Search for the cell housing the specified text and yield its (X, Y) center coordinate. 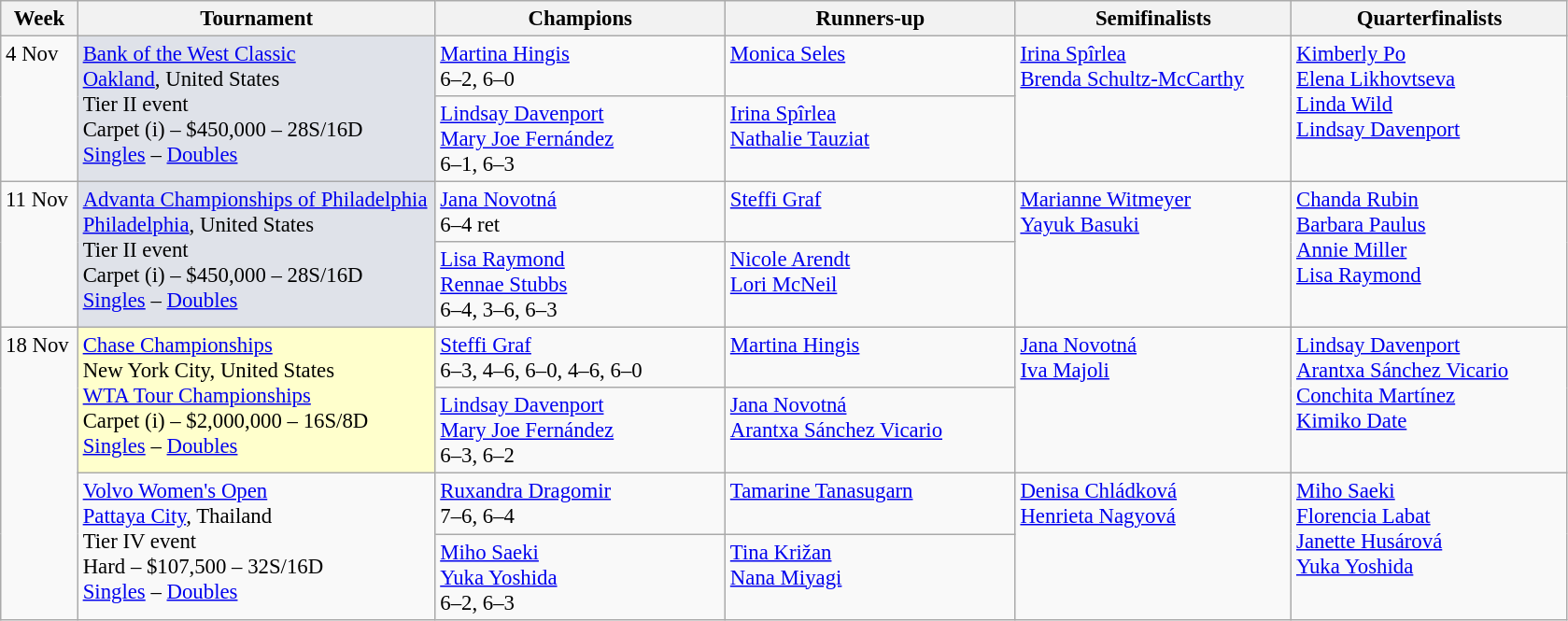
Lindsay Davenport Arantxa Sánchez Vicario Conchita Martínez Kimiko Date (1430, 401)
Lindsay Davenport Mary Joe Fernández 6–1, 6–3 (581, 139)
Lindsay Davenport Mary Joe Fernández 6–3, 6–2 (581, 431)
Chanda Rubin Barbara Paulus Annie Miller Lisa Raymond (1430, 255)
Quarterfinalists (1430, 19)
Kimberly Po Elena Likhovtseva Linda Wild Lindsay Davenport (1430, 109)
Irina Spîrlea Brenda Schultz-McCarthy (1153, 109)
Champions (581, 19)
Tournament (256, 19)
Week (39, 19)
Runners-up (870, 19)
Lisa Raymond Rennae Stubbs 6–4, 3–6, 6–3 (581, 285)
11 Nov (39, 255)
Marianne Witmeyer Yayuk Basuki (1153, 255)
Jana Novotná Iva Majoli (1153, 401)
Monica Seles (870, 67)
Ruxandra Dragomir7–6, 6–4 (581, 504)
Miho Saeki Yuka Yoshida 6–2, 6–3 (581, 577)
Chase Championships New York City, United States WTA Tour ChampionshipsCarpet (i) – $2,000,000 – 16S/8DSingles – Doubles (256, 401)
18 Nov (39, 473)
Bank of the West ClassicOakland, United StatesTier II eventCarpet (i) – $450,000 – 28S/16DSingles – Doubles (256, 109)
Semifinalists (1153, 19)
Tamarine Tanasugarn (870, 504)
Advanta Championships of Philadelphia Philadelphia, United StatesTier II eventCarpet (i) – $450,000 – 28S/16DSingles – Doubles (256, 255)
Martina Hingis6–2, 6–0 (581, 67)
Jana Novotná6–4 ret (581, 213)
Denisa Chládková Henrieta Nagyová (1153, 546)
Miho Saeki Florencia Labat Janette Husárová Yuka Yoshida (1430, 546)
Tina Križan Nana Miyagi (870, 577)
Irina Spîrlea Nathalie Tauziat (870, 139)
Jana Novotná Arantxa Sánchez Vicario (870, 431)
Martina Hingis (870, 359)
Volvo Women's Open Pattaya City, ThailandTier IV eventHard – $107,500 – 32S/16DSingles – Doubles (256, 546)
Steffi Graf6–3, 4–6, 6–0, 4–6, 6–0 (581, 359)
4 Nov (39, 109)
Nicole Arendt Lori McNeil (870, 285)
Steffi Graf (870, 213)
